Return the [X, Y] coordinate for the center point of the cell that contains the specified text.  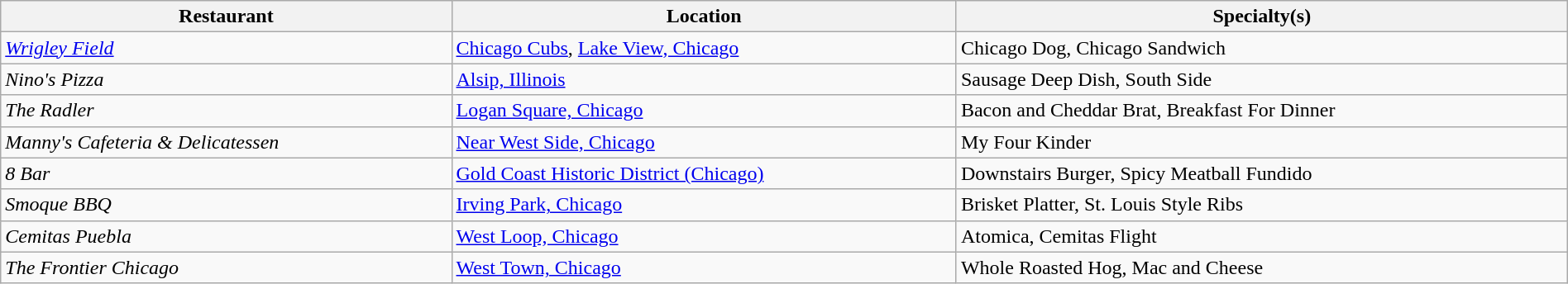
Smoque BBQ [227, 205]
Alsip, Illinois [704, 79]
Brisket Platter, St. Louis Style Ribs [1262, 205]
Downstairs Burger, Spicy Meatball Fundido [1262, 173]
Logan Square, Chicago [704, 111]
Chicago Dog, Chicago Sandwich [1262, 48]
The Radler [227, 111]
Chicago Cubs, Lake View, Chicago [704, 48]
Whole Roasted Hog, Mac and Cheese [1262, 267]
West Town, Chicago [704, 267]
The Frontier Chicago [227, 267]
Bacon and Cheddar Brat, Breakfast For Dinner [1262, 111]
8 Bar [227, 173]
Gold Coast Historic District (Chicago) [704, 173]
Irving Park, Chicago [704, 205]
Specialty(s) [1262, 17]
Restaurant [227, 17]
Near West Side, Chicago [704, 142]
West Loop, Chicago [704, 236]
Manny's Cafeteria & Delicatessen [227, 142]
Sausage Deep Dish, South Side [1262, 79]
My Four Kinder [1262, 142]
Nino's Pizza [227, 79]
Cemitas Puebla [227, 236]
Wrigley Field [227, 48]
Atomica, Cemitas Flight [1262, 236]
Location [704, 17]
